Locate the cell with the specified text and output its [x, y] center coordinate. 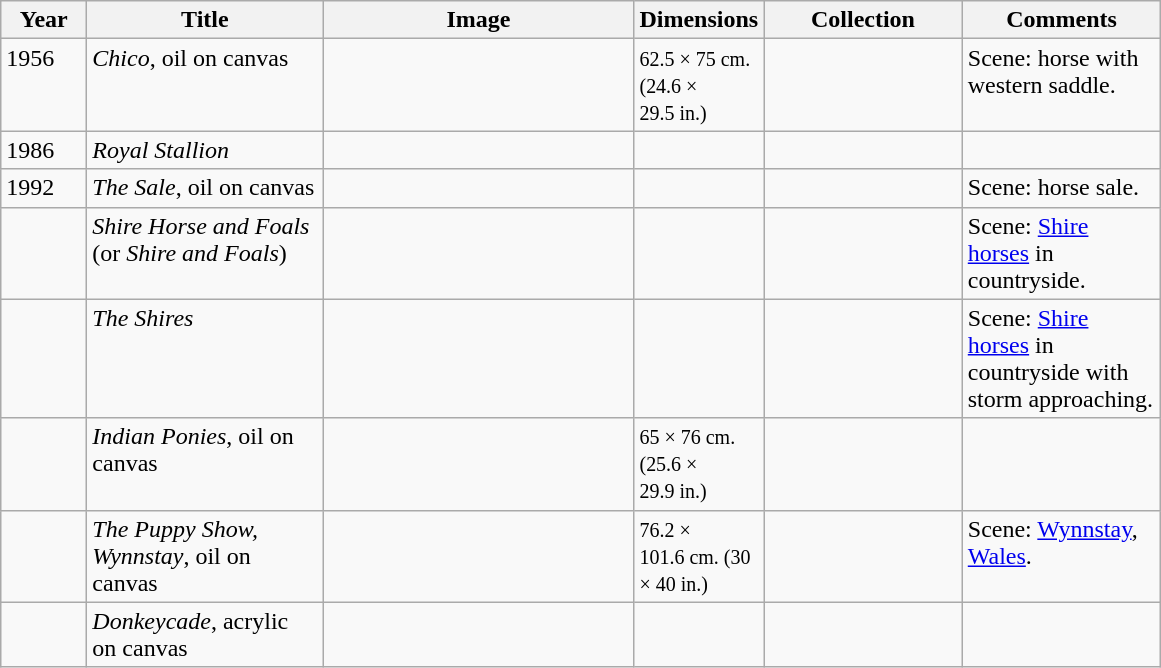
The Shires [205, 358]
Scene: horse sale. [1062, 188]
Collection [864, 20]
Donkeycade, acrylic on canvas [205, 634]
Comments [1062, 20]
The Sale, oil on canvas [205, 188]
Scene: horse with western saddle. [1062, 85]
65 × 76 cm. (25.6 × 29.9 in.) [699, 464]
Title [205, 20]
Dimensions [699, 20]
1956 [44, 85]
Scene: Wynnstay, Wales. [1062, 556]
Scene: Shire horses in countryside with storm approaching. [1062, 358]
62.5 × 75 cm. (24.6 × 29.5 in.) [699, 85]
The Puppy Show, Wynnstay, oil on canvas [205, 556]
Year [44, 20]
Chico, oil on canvas [205, 85]
Shire Horse and Foals (or Shire and Foals) [205, 253]
1992 [44, 188]
Scene: Shire horses in countryside. [1062, 253]
Royal Stallion [205, 150]
Image [478, 20]
1986 [44, 150]
Indian Ponies, oil on canvas [205, 464]
76.2 × 101.6 cm. (30 × 40 in.) [699, 556]
